Detect which cell encompasses the target text, then output its [X, Y] center coordinate. 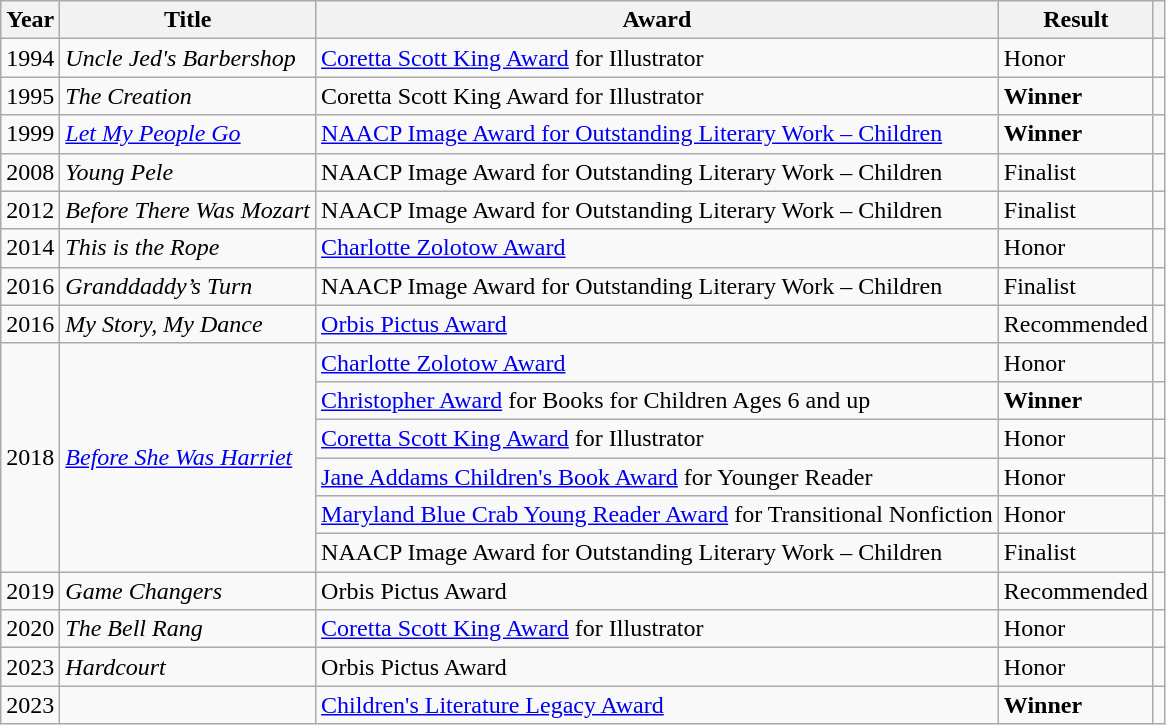
This is the Rope [188, 248]
2019 [30, 591]
2008 [30, 172]
Jane Addams Children's Book Award for Younger Reader [658, 477]
Hardcourt [188, 667]
Uncle Jed's Barbershop [188, 58]
My Story, My Dance [188, 324]
Granddaddy’s Turn [188, 286]
1999 [30, 134]
The Bell Rang [188, 629]
Result [1076, 20]
2018 [30, 457]
Maryland Blue Crab Young Reader Award for Transitional Nonfiction [658, 515]
Christopher Award for Books for Children Ages 6 and up [658, 400]
Children's Literature Legacy Award [658, 705]
Title [188, 20]
1995 [30, 96]
Young Pele [188, 172]
Year [30, 20]
Before There Was Mozart [188, 210]
Let My People Go [188, 134]
Before She Was Harriet [188, 457]
2012 [30, 210]
Award [658, 20]
1994 [30, 58]
Game Changers [188, 591]
2020 [30, 629]
The Creation [188, 96]
2014 [30, 248]
